From the cell containing the given text, extract its center point as (x, y) coordinate. 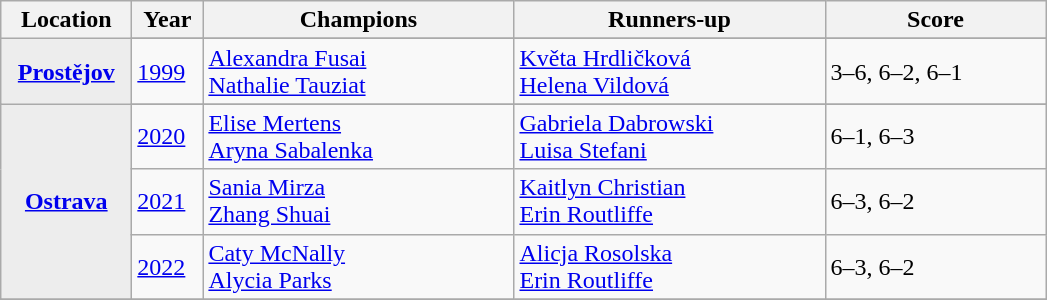
Champions (358, 20)
Score (936, 20)
Runners-up (670, 20)
Květa Hrdličková Helena Vildová (670, 72)
Kaitlyn Christian Erin Routliffe (670, 202)
2020 (168, 136)
1999 (168, 72)
Gabriela Dabrowski Luisa Stefani (670, 136)
Year (168, 20)
Alexandra Fusai Nathalie Tauziat (358, 72)
Alicja Rosolska Erin Routliffe (670, 266)
Elise Mertens Aryna Sabalenka (358, 136)
Sania Mirza Zhang Shuai (358, 202)
2021 (168, 202)
6–1, 6–3 (936, 136)
Location (66, 20)
Ostrava (66, 202)
3–6, 6–2, 6–1 (936, 72)
2022 (168, 266)
Caty McNally Alycia Parks (358, 266)
Prostějov (66, 72)
